Locate the cell with the specified text and output its (x, y) center coordinate. 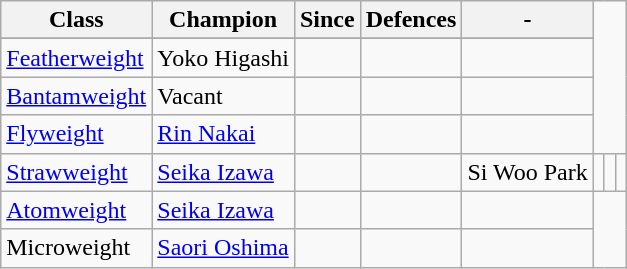
Microweight (76, 248)
Since (327, 20)
Si Woo Park (528, 172)
Class (76, 20)
Yoko Higashi (224, 58)
Rin Nakai (224, 134)
Strawweight (76, 172)
Bantamweight (76, 96)
Champion (224, 20)
Vacant (224, 96)
Saori Oshima (224, 248)
- (528, 20)
Atomweight (76, 210)
Defences (411, 20)
Flyweight (76, 134)
Featherweight (76, 58)
